Locate the cell with the specified text and output its (X, Y) center coordinate. 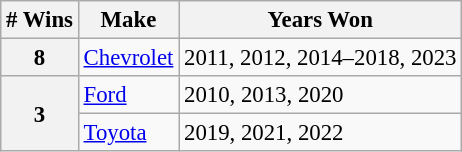
Chevrolet (128, 58)
3 (40, 114)
Ford (128, 95)
Years Won (320, 20)
2010, 2013, 2020 (320, 95)
2019, 2021, 2022 (320, 133)
2011, 2012, 2014–2018, 2023 (320, 58)
Make (128, 20)
Toyota (128, 133)
# Wins (40, 20)
8 (40, 58)
